From the cell containing the given text, extract its center point as (X, Y) coordinate. 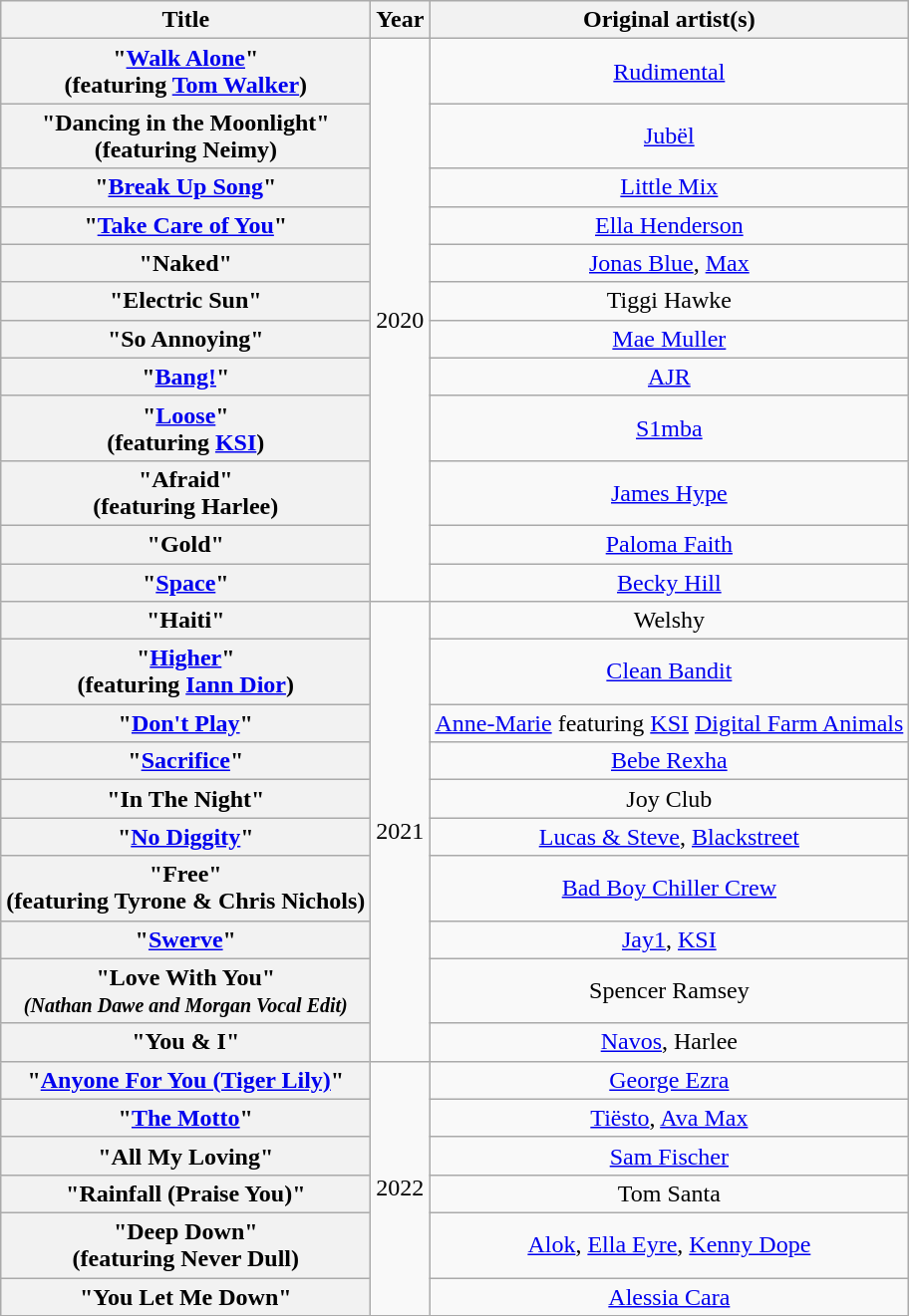
"The Motto" (185, 1118)
"Take Care of You" (185, 225)
Ella Henderson (670, 225)
"Afraid"(featuring Harlee) (185, 492)
2021 (401, 832)
"No Diggity" (185, 837)
"Dancing in the Moonlight"(featuring Neimy) (185, 135)
"You & I" (185, 1042)
Clean Bandit (670, 671)
"Break Up Song" (185, 187)
Joy Club (670, 799)
"Rainfall (Praise You)" (185, 1193)
Lucas & Steve, Blackstreet (670, 837)
Jay1, KSI (670, 939)
"You Let Me Down" (185, 1296)
Year (401, 20)
"Higher"(featuring Iann Dior) (185, 671)
Navos, Harlee (670, 1042)
Jonas Blue, Max (670, 263)
Jubël (670, 135)
Tiësto, Ava Max (670, 1118)
Tom Santa (670, 1193)
"Don't Play" (185, 723)
"Sacrifice" (185, 761)
Alok, Ella Eyre, Kenny Dope (670, 1245)
"Haiti" (185, 621)
"Bang!" (185, 377)
Tiggi Hawke (670, 301)
Becky Hill (670, 583)
"Space" (185, 583)
S1mba (670, 428)
George Ezra (670, 1080)
AJR (670, 377)
Little Mix (670, 187)
"Anyone For You (Tiger Lily)" (185, 1080)
"In The Night" (185, 799)
Anne-Marie featuring KSI Digital Farm Animals (670, 723)
"Swerve" (185, 939)
"So Annoying" (185, 339)
Mae Muller (670, 339)
"Love With You"(Nathan Dawe and Morgan Vocal Edit) (185, 990)
Alessia Cara (670, 1296)
Bad Boy Chiller Crew (670, 889)
Spencer Ramsey (670, 990)
"Free"(featuring Tyrone & Chris Nichols) (185, 889)
"Electric Sun" (185, 301)
Title (185, 20)
"Gold" (185, 544)
Original artist(s) (670, 20)
"Deep Down"(featuring Never Dull) (185, 1245)
Paloma Faith (670, 544)
James Hype (670, 492)
2020 (401, 321)
"Loose"(featuring KSI) (185, 428)
Rudimental (670, 72)
"Naked" (185, 263)
Welshy (670, 621)
Sam Fischer (670, 1156)
Bebe Rexha (670, 761)
"All My Loving" (185, 1156)
2022 (401, 1187)
"Walk Alone"(featuring Tom Walker) (185, 72)
